Capture the cell that displays the provided text and extract its [x, y] central coordinate. 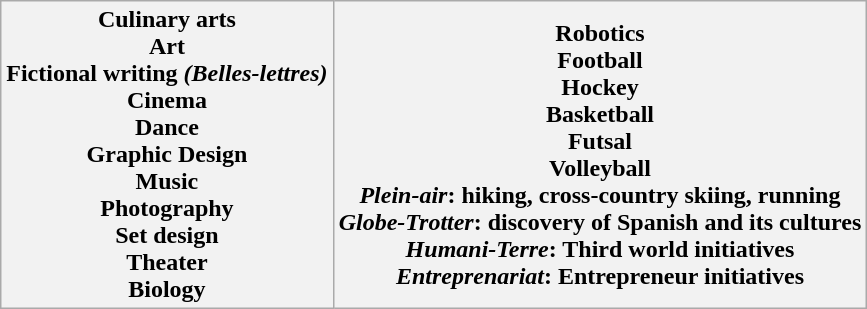
Culinary artsArtFictional writing (Belles-lettres)CinemaDanceGraphic DesignMusicPhotographySet designTheaterBiology [167, 155]
